Scan for the cell matching the given text and deliver its [x, y] coordinate at center. 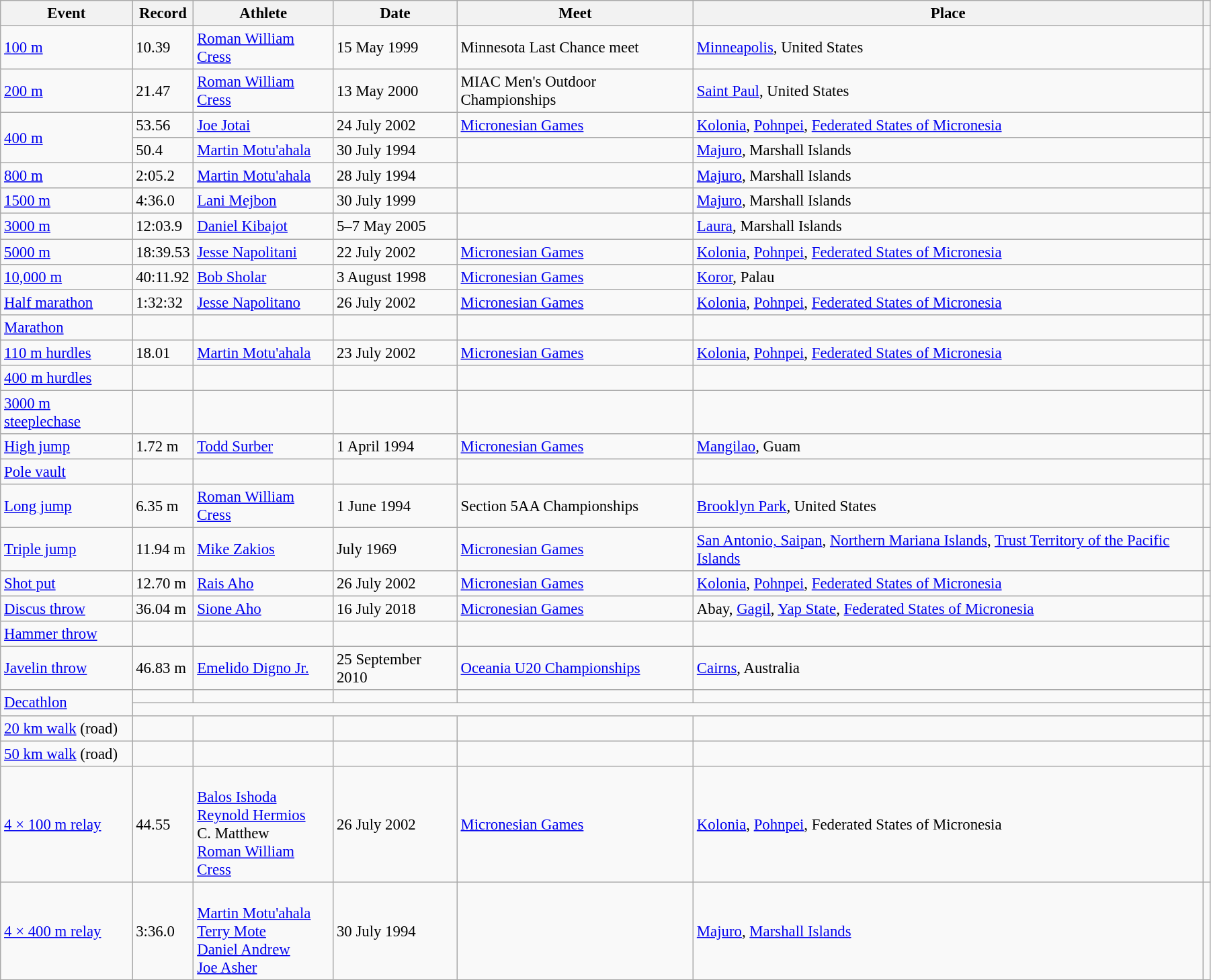
Saint Paul, United States [948, 91]
High jump [67, 447]
Record [163, 13]
Todd Surber [263, 447]
Long jump [67, 506]
Brooklyn Park, United States [948, 506]
13 May 2000 [395, 91]
Oceania U20 Championships [575, 669]
Discus throw [67, 609]
4 × 100 m relay [67, 823]
3:36.0 [163, 931]
1 June 1994 [395, 506]
Abay, Gagil, Yap State, Federated States of Micronesia [948, 609]
Jesse Napolitani [263, 252]
110 m hurdles [67, 353]
Emelido Digno Jr. [263, 669]
Hammer throw [67, 634]
50 km walk (road) [67, 754]
30 July 1999 [395, 201]
July 1969 [395, 549]
Pole vault [67, 472]
Bob Sholar [263, 277]
Half marathon [67, 302]
Balos IshodaReynold HermiosC. MatthewRoman William Cress [263, 823]
5000 m [67, 252]
Triple jump [67, 549]
Meet [575, 13]
2:05.2 [163, 176]
11.94 m [163, 549]
1:32:32 [163, 302]
Marathon [67, 327]
12.70 m [163, 584]
24 July 2002 [395, 126]
400 m hurdles [67, 378]
Martin Motu'ahalaTerry MoteDaniel AndrewJoe Asher [263, 931]
44.55 [163, 823]
46.83 m [163, 669]
Laura, Marshall Islands [948, 226]
15 May 1999 [395, 48]
3 August 1998 [395, 277]
Section 5AA Championships [575, 506]
36.04 m [163, 609]
23 July 2002 [395, 353]
San Antonio, Saipan, Northern Mariana Islands, Trust Territory of the Pacific Islands [948, 549]
Rais Aho [263, 584]
1.72 m [163, 447]
1 April 1994 [395, 447]
20 km walk (road) [67, 728]
Jesse Napolitano [263, 302]
Daniel Kibajot [263, 226]
400 m [67, 138]
Javelin throw [67, 669]
Place [948, 13]
Koror, Palau [948, 277]
16 July 2018 [395, 609]
5–7 May 2005 [395, 226]
Athlete [263, 13]
Mangilao, Guam [948, 447]
100 m [67, 48]
MIAC Men's Outdoor Championships [575, 91]
22 July 2002 [395, 252]
200 m [67, 91]
Joe Jotai [263, 126]
800 m [67, 176]
Minnesota Last Chance meet [575, 48]
25 September 2010 [395, 669]
4:36.0 [163, 201]
4 × 400 m relay [67, 931]
Lani Mejbon [263, 201]
50.4 [163, 150]
Event [67, 13]
18.01 [163, 353]
Decathlon [67, 703]
Sione Aho [263, 609]
1500 m [67, 201]
3000 m steeplechase [67, 412]
Cairns, Australia [948, 669]
28 July 1994 [395, 176]
6.35 m [163, 506]
Minneapolis, United States [948, 48]
53.56 [163, 126]
Mike Zakios [263, 549]
Shot put [67, 584]
21.47 [163, 91]
Date [395, 13]
10,000 m [67, 277]
40:11.92 [163, 277]
3000 m [67, 226]
12:03.9 [163, 226]
18:39.53 [163, 252]
10.39 [163, 48]
